Find where the given text appears and provide that cell's center as [X, Y] coordinate. 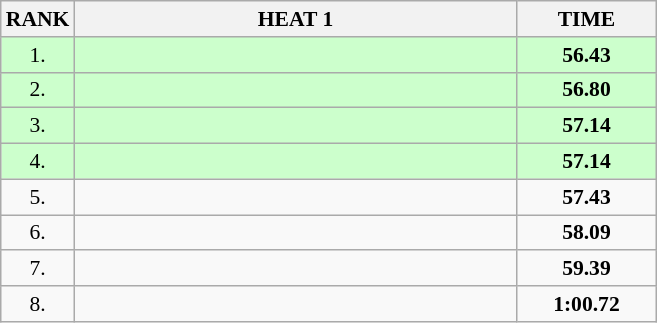
2. [38, 90]
57.43 [587, 197]
TIME [587, 19]
HEAT 1 [295, 19]
4. [38, 162]
56.43 [587, 55]
58.09 [587, 233]
1. [38, 55]
59.39 [587, 269]
1:00.72 [587, 304]
56.80 [587, 90]
6. [38, 233]
3. [38, 126]
7. [38, 269]
8. [38, 304]
RANK [38, 19]
5. [38, 197]
